For the text-containing cell, return its midpoint in (X, Y) coordinate format. 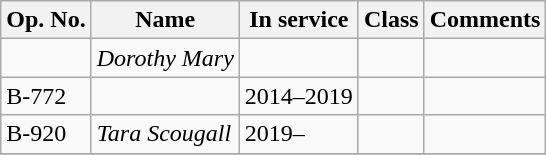
Tara Scougall (165, 134)
B-920 (46, 134)
Name (165, 20)
In service (298, 20)
2019– (298, 134)
Dorothy Mary (165, 58)
2014–2019 (298, 96)
Comments (485, 20)
Class (391, 20)
Op. No. (46, 20)
B-772 (46, 96)
